From the cell containing the given text, extract its center point as [X, Y] coordinate. 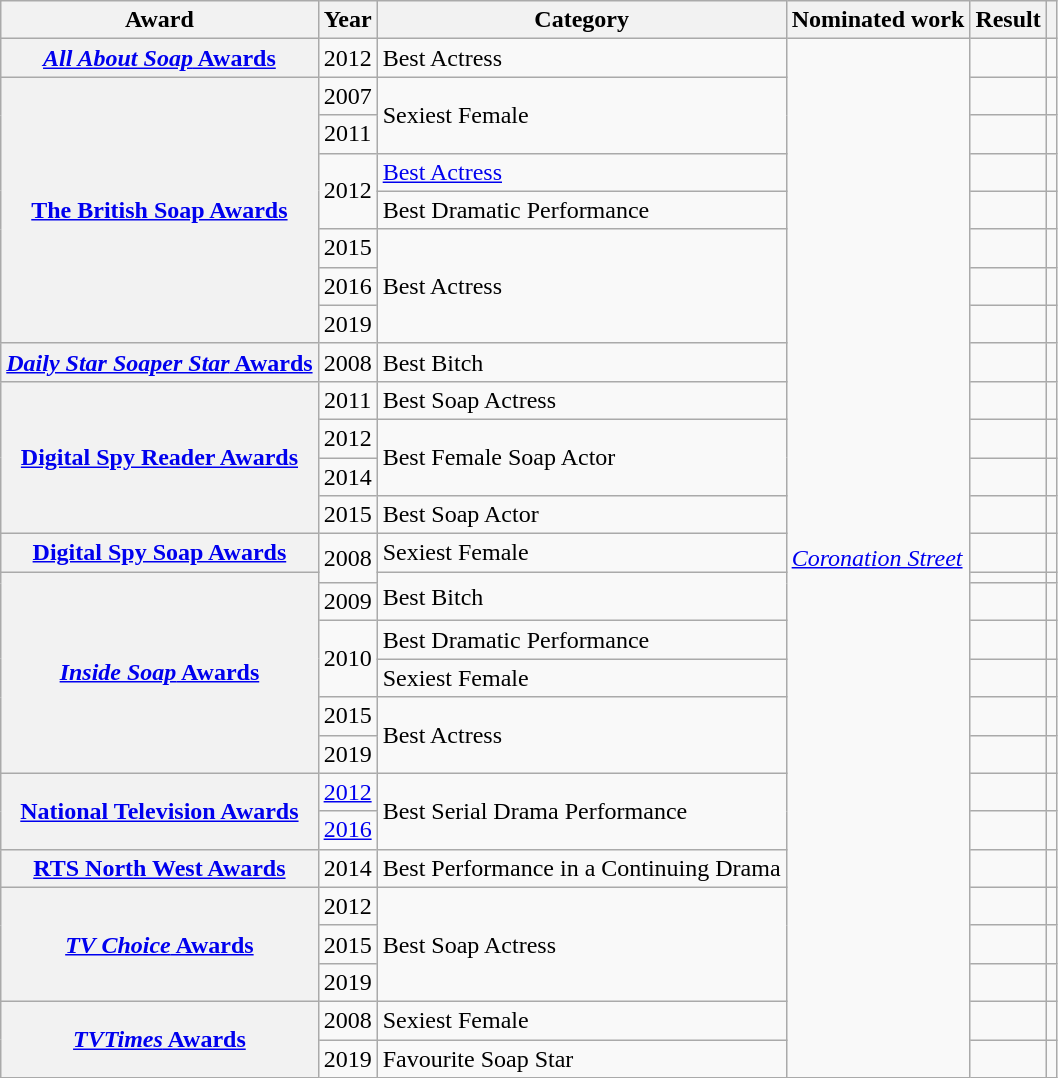
Best Performance in a Continuing Drama [582, 868]
Digital Spy Soap Awards [160, 553]
TV Choice Awards [160, 944]
Best Soap Actor [582, 515]
Favourite Soap Star [582, 1059]
Inside Soap Awards [160, 672]
Nominated work [878, 20]
Category [582, 20]
RTS North West Awards [160, 868]
2010 [348, 659]
The British Soap Awards [160, 210]
2007 [348, 96]
Best Serial Drama Performance [582, 811]
2009 [348, 602]
Award [160, 20]
Coronation Street [878, 558]
Digital Spy Reader Awards [160, 457]
TVTimes Awards [160, 1039]
All About Soap Awards [160, 58]
Daily Star Soaper Star Awards [160, 362]
Result [1008, 20]
Best Female Soap Actor [582, 457]
Year [348, 20]
National Television Awards [160, 811]
